Detect which cell encompasses the target text, then output its [x, y] center coordinate. 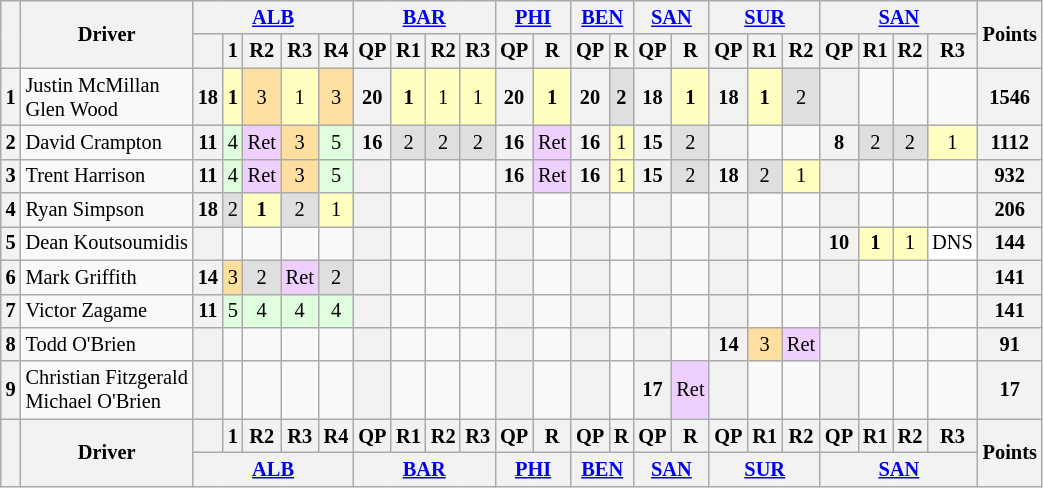
DNS [952, 243]
Dean Koutsoumidis [107, 243]
Todd O'Brien [107, 344]
10 [839, 243]
932 [1010, 176]
Victor Zagame [107, 311]
9 [11, 390]
Ryan Simpson [107, 210]
6 [11, 277]
David Crampton [107, 142]
1112 [1010, 142]
91 [1010, 344]
Mark Griffith [107, 277]
Justin McMillan Glen Wood [107, 97]
144 [1010, 243]
Christian Fitzgerald Michael O'Brien [107, 390]
Trent Harrison [107, 176]
7 [11, 311]
206 [1010, 210]
1546 [1010, 97]
